Return the (x, y) coordinate for the center point of the cell that contains the specified text.  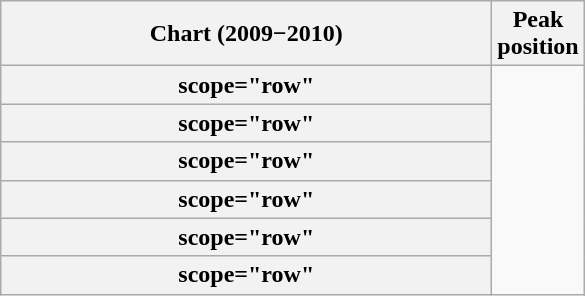
Chart (2009−2010) (246, 34)
Peakposition (538, 34)
